Return the [X, Y] coordinate for the center point of the cell that contains the specified text.  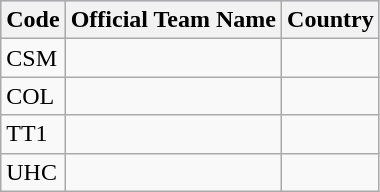
Code [33, 20]
TT1 [33, 134]
Country [331, 20]
COL [33, 96]
CSM [33, 58]
Official Team Name [173, 20]
UHC [33, 172]
